Capture the cell that displays the provided text and extract its [X, Y] central coordinate. 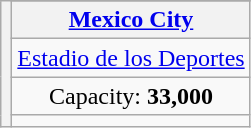
Mexico City [131, 20]
Estadio de los Deportes [131, 58]
Capacity: 33,000 [131, 96]
